From the cell containing the given text, extract its center point as (x, y) coordinate. 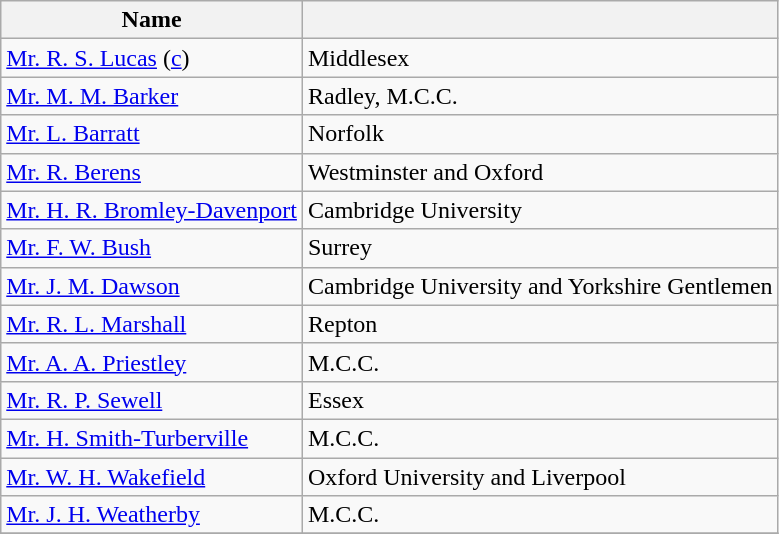
Radley, M.C.C. (540, 96)
Cambridge University (540, 210)
Middlesex (540, 58)
Mr. R. P. Sewell (152, 400)
Mr. H. R. Bromley-Davenport (152, 210)
Mr. R. Berens (152, 172)
Oxford University and Liverpool (540, 477)
Surrey (540, 248)
Mr. W. H. Wakefield (152, 477)
Cambridge University and Yorkshire Gentlemen (540, 286)
Mr. R. S. Lucas (c) (152, 58)
Mr. J. H. Weatherby (152, 515)
Westminster and Oxford (540, 172)
Mr. M. M. Barker (152, 96)
Mr. H. Smith-Turberville (152, 438)
Repton (540, 324)
Mr. R. L. Marshall (152, 324)
Mr. L. Barratt (152, 134)
Name (152, 20)
Norfolk (540, 134)
Essex (540, 400)
Mr. F. W. Bush (152, 248)
Mr. J. M. Dawson (152, 286)
Mr. A. A. Priestley (152, 362)
